From the cell containing the given text, extract its center point as (X, Y) coordinate. 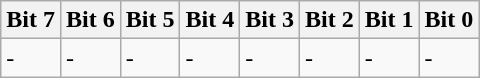
Bit 4 (210, 20)
Bit 5 (150, 20)
Bit 3 (270, 20)
Bit 0 (449, 20)
Bit 7 (31, 20)
Bit 2 (329, 20)
Bit 6 (90, 20)
Bit 1 (389, 20)
